Determine the [X, Y] coordinate at the center of the cell enclosing the given text.  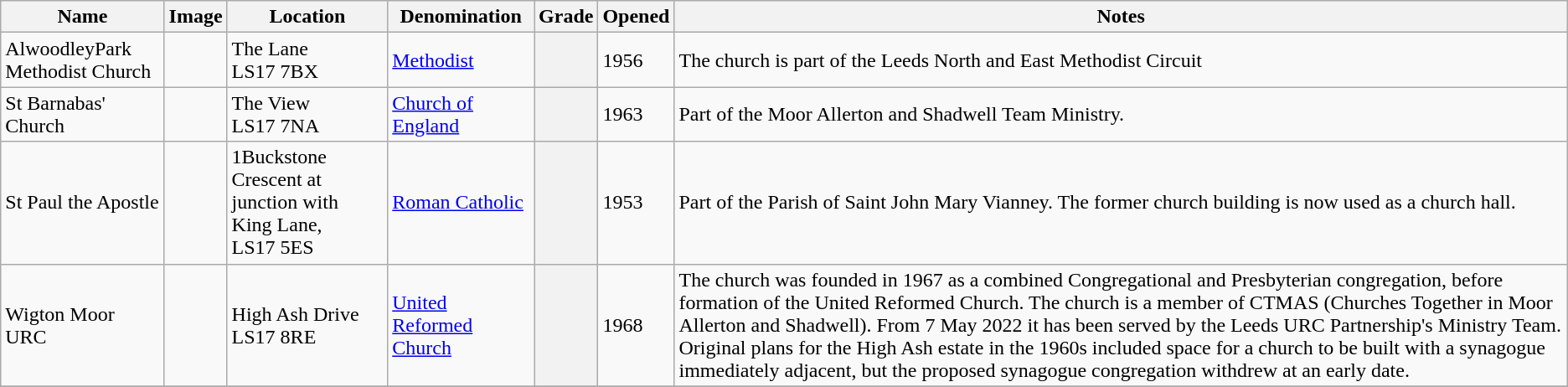
Opened [637, 17]
AlwoodleyPark Methodist Church [82, 60]
Church of England [461, 114]
Image [196, 17]
The church is part of the Leeds North and East Methodist Circuit [1121, 60]
High Ash DriveLS17 8RE [307, 325]
1963 [637, 114]
United Reformed Church [461, 325]
1953 [637, 203]
Grade [566, 17]
Location [307, 17]
St Barnabas' Church [82, 114]
Methodist [461, 60]
1968 [637, 325]
Roman Catholic [461, 203]
Name [82, 17]
Part of the Moor Allerton and Shadwell Team Ministry. [1121, 114]
Wigton Moor URC [82, 325]
1956 [637, 60]
1Buckstone Crescent at junction with King Lane,LS17 5ES [307, 203]
Denomination [461, 17]
The ViewLS17 7NA [307, 114]
St Paul the Apostle [82, 203]
Part of the Parish of Saint John Mary Vianney. The former church building is now used as a church hall. [1121, 203]
The LaneLS17 7BX [307, 60]
Notes [1121, 17]
